Determine the (x, y) coordinate at the center of the cell enclosing the given text.  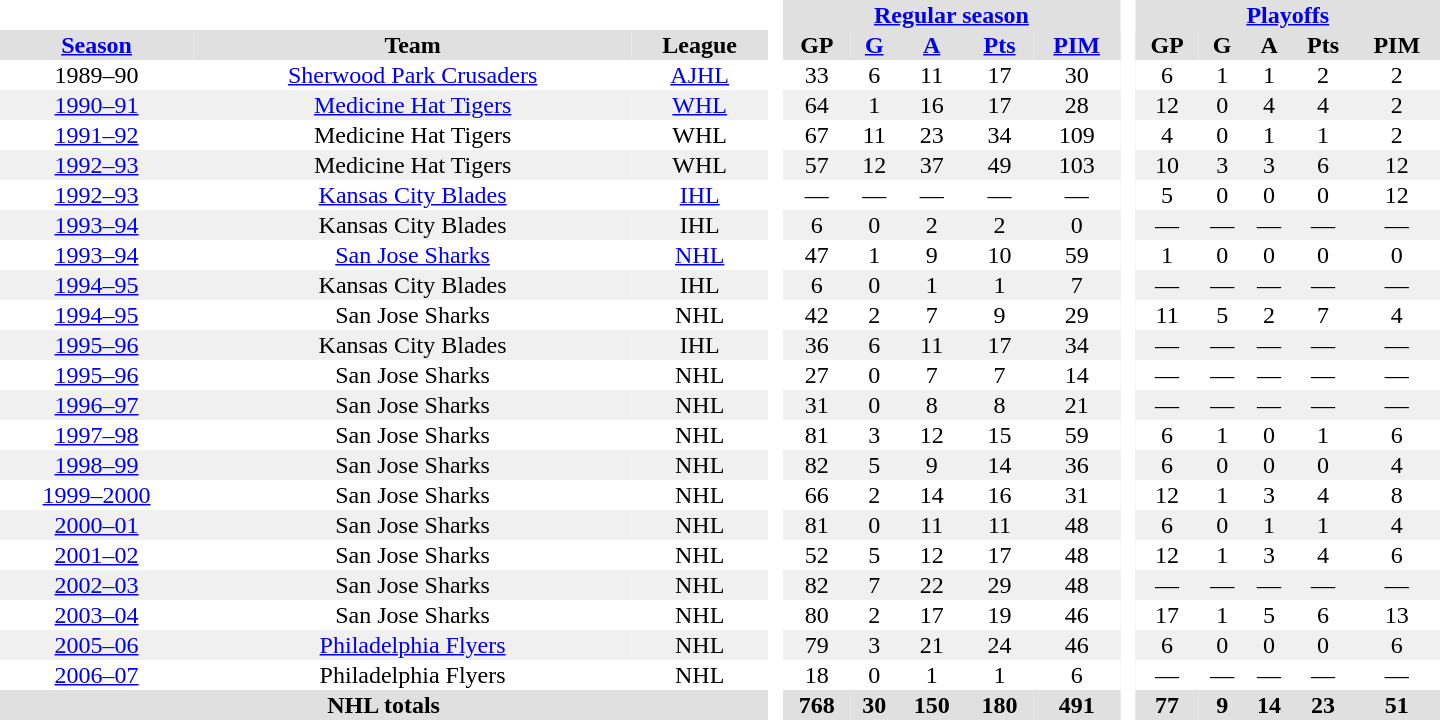
150 (932, 705)
Team (412, 45)
AJHL (700, 75)
109 (1076, 135)
1990–91 (96, 105)
19 (1000, 615)
67 (817, 135)
52 (817, 555)
13 (1396, 615)
24 (1000, 645)
22 (932, 585)
Playoffs (1288, 15)
33 (817, 75)
Regular season (952, 15)
27 (817, 375)
103 (1076, 165)
51 (1396, 705)
57 (817, 165)
2001–02 (96, 555)
2005–06 (96, 645)
Season (96, 45)
2000–01 (96, 525)
49 (1000, 165)
80 (817, 615)
64 (817, 105)
1999–2000 (96, 495)
League (700, 45)
18 (817, 675)
1998–99 (96, 465)
77 (1166, 705)
37 (932, 165)
79 (817, 645)
2003–04 (96, 615)
Sherwood Park Crusaders (412, 75)
1991–92 (96, 135)
NHL totals (384, 705)
491 (1076, 705)
180 (1000, 705)
2006–07 (96, 675)
66 (817, 495)
28 (1076, 105)
1996–97 (96, 405)
2002–03 (96, 585)
47 (817, 255)
15 (1000, 435)
1989–90 (96, 75)
42 (817, 315)
1997–98 (96, 435)
768 (817, 705)
